For the text-containing cell, return its midpoint in (X, Y) coordinate format. 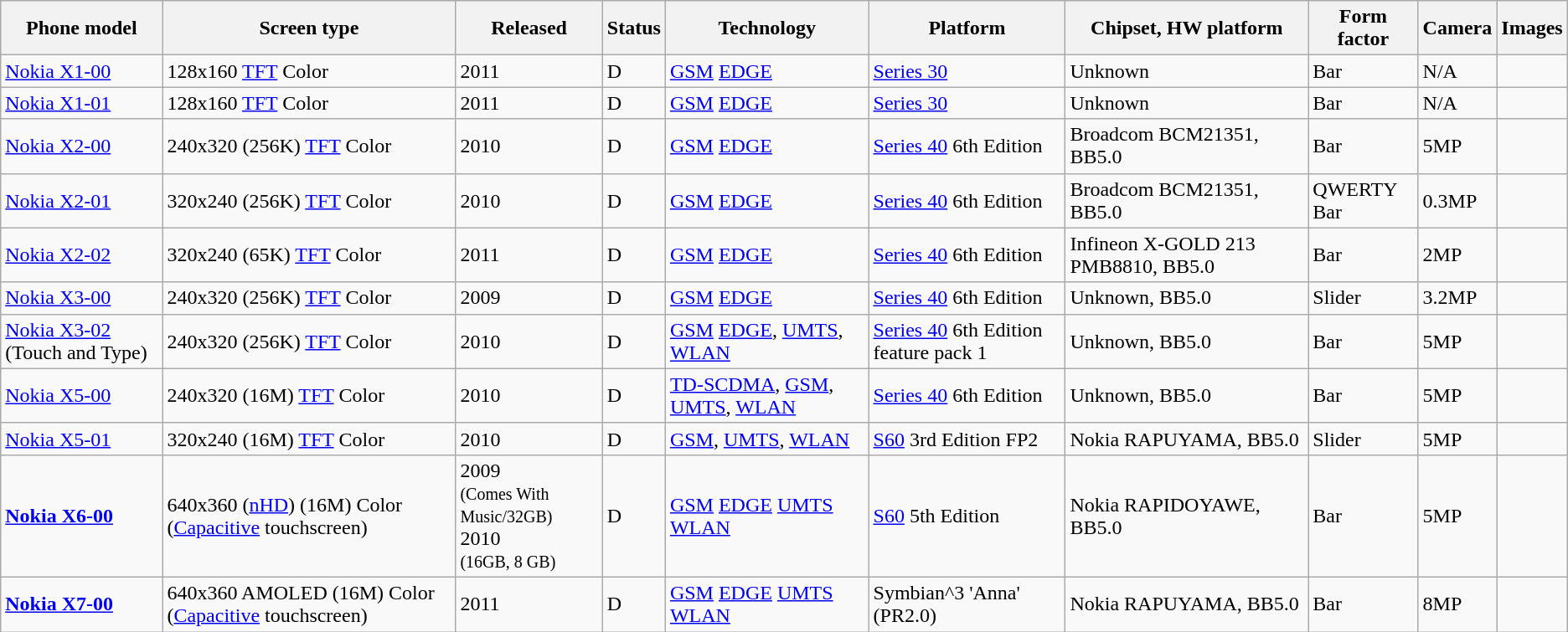
Nokia X5-00 (82, 395)
Nokia X2-00 (82, 146)
Nokia RAPIDOYAWE, BB5.0 (1187, 516)
Nokia X3-00 (82, 298)
Nokia X6-00 (82, 516)
Nokia X1-00 (82, 71)
2009(Comes With Music/32GB)2010(16GB, 8 GB) (529, 516)
QWERTY Bar (1364, 201)
320x240 (256K) TFT Color (309, 201)
Chipset, HW platform (1187, 28)
240x320 (16M) TFT Color (309, 395)
GSM, UMTS, WLAN (767, 439)
2009 (529, 298)
640x360 AMOLED (16M) Color (Capacitive touchscreen) (309, 604)
Nokia X2-02 (82, 254)
Screen type (309, 28)
Nokia X2-01 (82, 201)
Released (529, 28)
Symbian^3 'Anna' (PR2.0) (967, 604)
GSM EDGE, UMTS, WLAN (767, 342)
0.3MP (1457, 201)
S60 3rd Edition FP2 (967, 439)
320x240 (16M) TFT Color (309, 439)
Infineon X-GOLD 213 PMB8810, BB5.0 (1187, 254)
Technology (767, 28)
Nokia X5-01 (82, 439)
Nokia X7-00 (82, 604)
TD-SCDMA, GSM, UMTS, WLAN (767, 395)
640x360 (nHD) (16M) Color (Capacitive touchscreen) (309, 516)
Status (633, 28)
Nokia X1-01 (82, 103)
8MP (1457, 604)
Phone model (82, 28)
Images (1532, 28)
320x240 (65K) TFT Color (309, 254)
Nokia X3-02 (Touch and Type) (82, 342)
3.2MP (1457, 298)
Series 40 6th Edition feature pack 1 (967, 342)
Camera (1457, 28)
Platform (967, 28)
Form factor (1364, 28)
2MP (1457, 254)
S60 5th Edition (967, 516)
